For the text-containing cell, return its midpoint in (x, y) coordinate format. 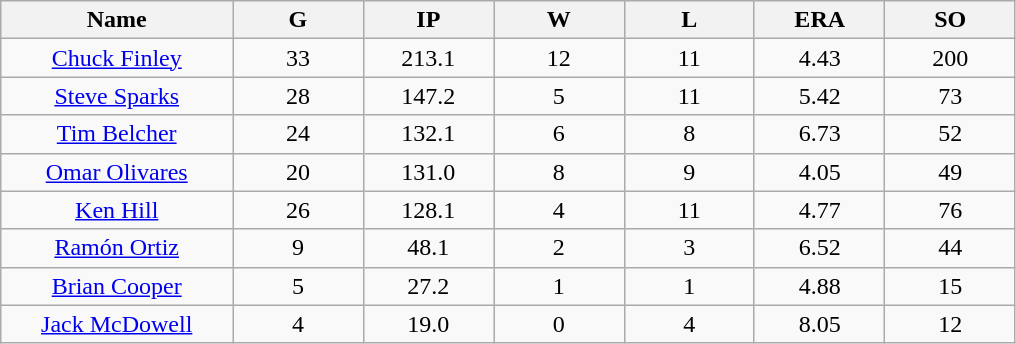
Steve Sparks (117, 96)
6 (559, 134)
Tim Belcher (117, 134)
26 (298, 210)
147.2 (428, 96)
128.1 (428, 210)
Name (117, 20)
Brian Cooper (117, 286)
Ramón Ortiz (117, 248)
132.1 (428, 134)
6.73 (819, 134)
8.05 (819, 324)
213.1 (428, 58)
44 (950, 248)
4.77 (819, 210)
4.43 (819, 58)
15 (950, 286)
2 (559, 248)
Chuck Finley (117, 58)
W (559, 20)
19.0 (428, 324)
L (689, 20)
ERA (819, 20)
27.2 (428, 286)
52 (950, 134)
4.05 (819, 172)
6.52 (819, 248)
200 (950, 58)
33 (298, 58)
3 (689, 248)
48.1 (428, 248)
20 (298, 172)
SO (950, 20)
5.42 (819, 96)
0 (559, 324)
73 (950, 96)
4.88 (819, 286)
Ken Hill (117, 210)
Omar Olivares (117, 172)
131.0 (428, 172)
G (298, 20)
49 (950, 172)
76 (950, 210)
28 (298, 96)
Jack McDowell (117, 324)
IP (428, 20)
24 (298, 134)
